Return [x, y] of the center of cell containing provided text 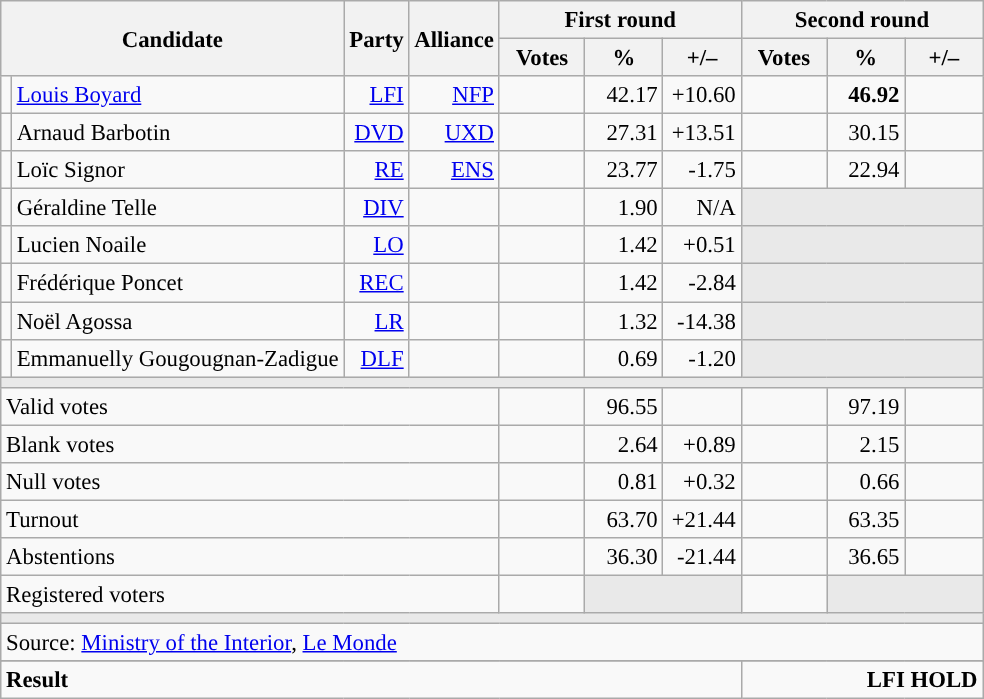
LR [376, 321]
Louis Boyard [178, 95]
Lucien Noaile [178, 245]
+0.89 [702, 444]
96.55 [624, 406]
27.31 [624, 133]
+21.44 [702, 519]
RE [376, 170]
DIV [376, 208]
Blank votes [250, 444]
+10.60 [702, 95]
Party [376, 38]
DLF [376, 358]
1.32 [624, 321]
First round [620, 20]
36.65 [866, 557]
LO [376, 245]
-1.20 [702, 358]
Second round [862, 20]
Arnaud Barbotin [178, 133]
NFP [454, 95]
Emmanuelly Gougougnan-Zadigue [178, 358]
+13.51 [702, 133]
DVD [376, 133]
Loïc Signor [178, 170]
-1.75 [702, 170]
+0.51 [702, 245]
97.19 [866, 406]
22.94 [866, 170]
Turnout [250, 519]
LFI [376, 95]
23.77 [624, 170]
2.64 [624, 444]
Valid votes [250, 406]
Frédérique Poncet [178, 283]
REC [376, 283]
0.66 [866, 482]
-21.44 [702, 557]
Alliance [454, 38]
N/A [702, 208]
Registered voters [250, 594]
Source: Ministry of the Interior, Le Monde [492, 643]
1.90 [624, 208]
UXD [454, 133]
36.30 [624, 557]
63.35 [866, 519]
46.92 [866, 95]
-14.38 [702, 321]
42.17 [624, 95]
Null votes [250, 482]
0.69 [624, 358]
Candidate [172, 38]
Result [371, 680]
0.81 [624, 482]
2.15 [866, 444]
Noël Agossa [178, 321]
63.70 [624, 519]
LFI HOLD [862, 680]
-2.84 [702, 283]
ENS [454, 170]
30.15 [866, 133]
+0.32 [702, 482]
Abstentions [250, 557]
Géraldine Telle [178, 208]
